From the cell containing the given text, extract its center point as [x, y] coordinate. 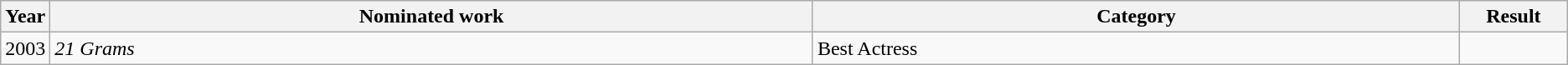
Nominated work [432, 17]
Result [1514, 17]
Category [1136, 17]
2003 [25, 48]
21 Grams [432, 48]
Best Actress [1136, 48]
Year [25, 17]
